Extract the (x, y) coordinate from the center of the cell holding the provided text.  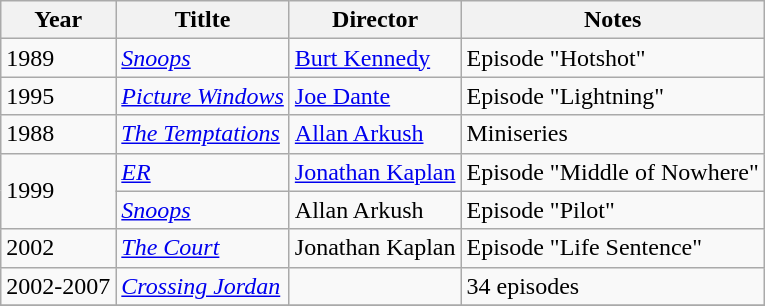
Episode "Lightning" (612, 96)
The Temptations (203, 134)
1988 (58, 134)
Burt Kennedy (375, 58)
Episode "Life Sentence" (612, 248)
2002-2007 (58, 286)
ER (203, 172)
Crossing Jordan (203, 286)
Year (58, 20)
1995 (58, 96)
The Court (203, 248)
Director (375, 20)
34 episodes (612, 286)
Joe Dante (375, 96)
Picture Windows (203, 96)
Notes (612, 20)
Episode "Hotshot" (612, 58)
Titlte (203, 20)
1999 (58, 191)
Episode "Pilot" (612, 210)
Miniseries (612, 134)
Episode "Middle of Nowhere" (612, 172)
1989 (58, 58)
2002 (58, 248)
